For the text-containing cell, return its midpoint in [x, y] coordinate format. 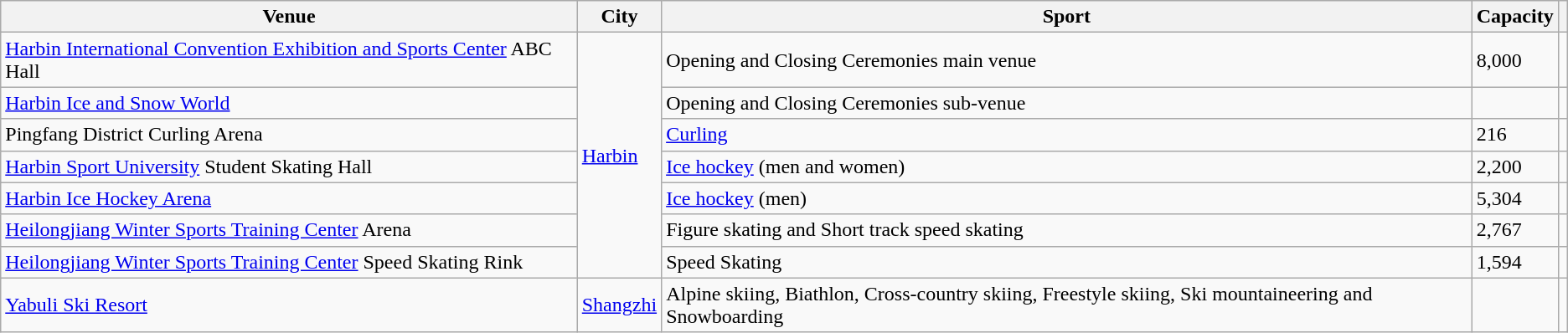
1,594 [1514, 262]
Pingfang District Curling Arena [289, 135]
Venue [289, 17]
Alpine skiing, Biathlon, Cross-country skiing, Freestyle skiing, Ski mountaineering and Snowboarding [1067, 305]
216 [1514, 135]
Harbin [619, 156]
City [619, 17]
Capacity [1514, 17]
8,000 [1514, 60]
Ice hockey (men and women) [1067, 166]
Harbin Sport University Student Skating Hall [289, 166]
Curling [1067, 135]
Shangzhi [619, 305]
Harbin Ice and Snow World [289, 103]
Heilongjiang Winter Sports Training Center Speed Skating Rink [289, 262]
Ice hockey (men) [1067, 198]
2,767 [1514, 230]
Heilongjiang Winter Sports Training Center Arena [289, 230]
Opening and Closing Ceremonies sub-venue [1067, 103]
Opening and Closing Ceremonies main venue [1067, 60]
5,304 [1514, 198]
Figure skating and Short track speed skating [1067, 230]
Harbin Ice Hockey Arena [289, 198]
Sport [1067, 17]
Speed Skating [1067, 262]
Harbin International Convention Exhibition and Sports Center ABC Hall [289, 60]
2,200 [1514, 166]
Yabuli Ski Resort [289, 305]
